Determine the (X, Y) coordinate at the center of the cell enclosing the given text.  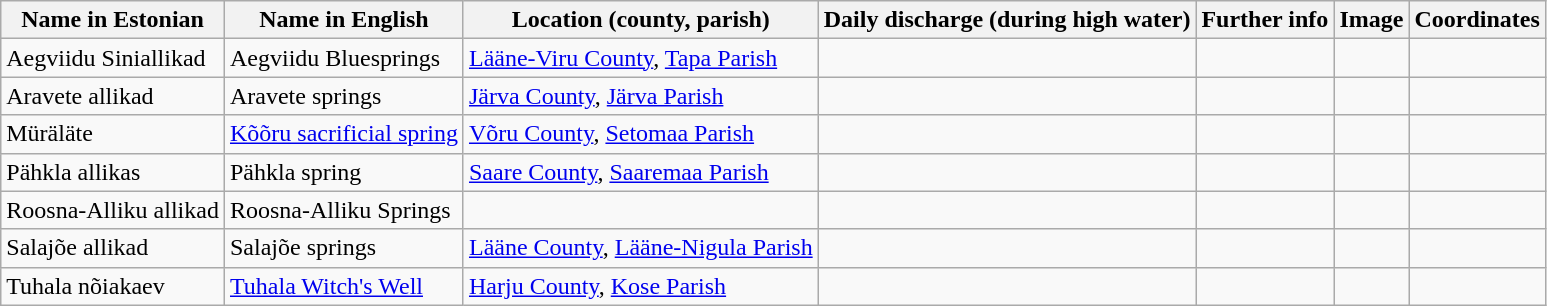
Pähkla spring (344, 172)
Roosna-Alliku Springs (344, 210)
Aravete springs (344, 96)
Lääne-Viru County, Tapa Parish (640, 58)
Võru County, Setomaa Parish (640, 134)
Location (county, parish) (640, 20)
Image (1372, 20)
Tuhala Witch's Well (344, 286)
Name in English (344, 20)
Aegviidu Siniallikad (113, 58)
Name in Estonian (113, 20)
Aegviidu Bluesprings (344, 58)
Müräläte (113, 134)
Salajõe allikad (113, 248)
Tuhala nõiakaev (113, 286)
Coordinates (1477, 20)
Daily discharge (during high water) (1007, 20)
Aravete allikad (113, 96)
Pähkla allikas (113, 172)
Roosna-Alliku allikad (113, 210)
Järva County, Järva Parish (640, 96)
Salajõe springs (344, 248)
Harju County, Kose Parish (640, 286)
Kõõru sacrificial spring (344, 134)
Lääne County, Lääne-Nigula Parish (640, 248)
Further info (1265, 20)
Saare County, Saaremaa Parish (640, 172)
